Detect which cell encompasses the target text, then output its [X, Y] center coordinate. 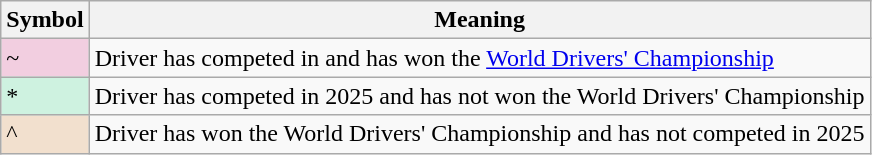
^ [45, 134]
Driver has competed in and has won the World Drivers' Championship [480, 58]
Meaning [480, 20]
~ [45, 58]
Symbol [45, 20]
Driver has won the World Drivers' Championship and has not competed in 2025 [480, 134]
Driver has competed in 2025 and has not won the World Drivers' Championship [480, 96]
* [45, 96]
